Locate the cell with the specified text and output its [X, Y] center coordinate. 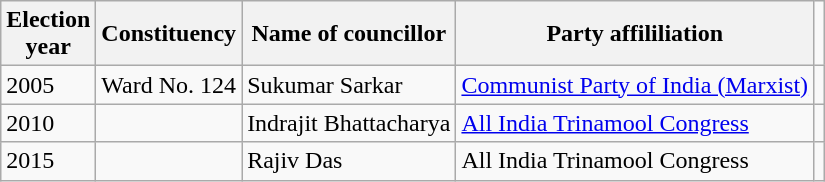
2010 [48, 123]
Constituency [169, 34]
Name of councillor [349, 34]
2005 [48, 85]
Indrajit Bhattacharya [349, 123]
Sukumar Sarkar [349, 85]
2015 [48, 161]
Election year [48, 34]
Ward No. 124 [169, 85]
Communist Party of India (Marxist) [635, 85]
Party affililiation [635, 34]
Rajiv Das [349, 161]
